For the text-containing cell, return its midpoint in (x, y) coordinate format. 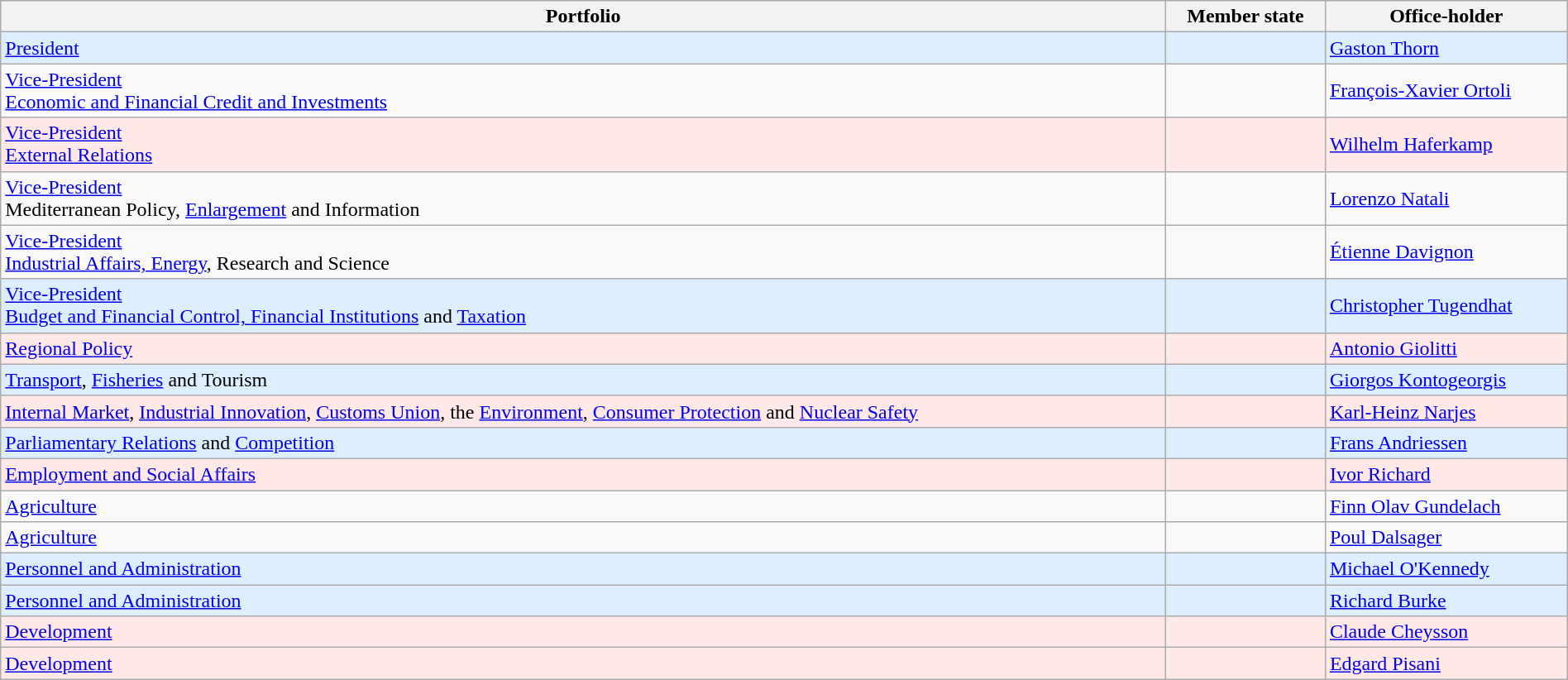
Richard Burke (1446, 601)
Giorgos Kontogeorgis (1446, 380)
Étienne Davignon (1446, 251)
Ivor Richard (1446, 474)
Michael O'Kennedy (1446, 569)
Portfolio (584, 17)
Finn Olav Gundelach (1446, 505)
Lorenzo Natali (1446, 199)
President (584, 48)
François-Xavier Ortoli (1446, 91)
Office-holder (1446, 17)
Gaston Thorn (1446, 48)
Employment and Social Affairs (584, 474)
Vice-PresidentMediterranean Policy, Enlargement and Information (584, 199)
Christopher Tugendhat (1446, 306)
Regional Policy (584, 348)
Vice-PresidentBudget and Financial Control, Financial Institutions and Taxation (584, 306)
Karl-Heinz Narjes (1446, 411)
Wilhelm Haferkamp (1446, 144)
Internal Market, Industrial Innovation, Customs Union, the Environment, Consumer Protection and Nuclear Safety (584, 411)
Member state (1245, 17)
Claude Cheysson (1446, 632)
Vice-PresidentExternal Relations (584, 144)
Edgard Pisani (1446, 663)
Antonio Giolitti (1446, 348)
Vice-PresidentEconomic and Financial Credit and Investments (584, 91)
Parliamentary Relations and Competition (584, 443)
Transport, Fisheries and Tourism (584, 380)
Vice-PresidentIndustrial Affairs, Energy, Research and Science (584, 251)
Poul Dalsager (1446, 538)
Frans Andriessen (1446, 443)
